Pinpoint the cell where the given text exists, returning its (x, y) midpoint coordinate. 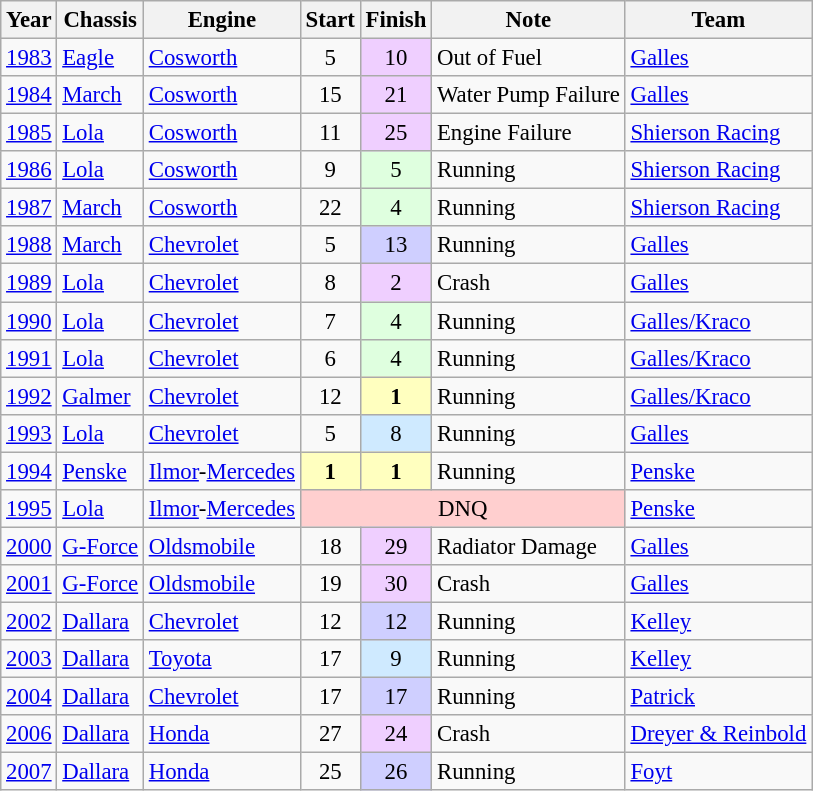
1989 (29, 283)
DNQ (462, 509)
26 (396, 772)
2003 (29, 659)
24 (396, 734)
Eagle (100, 58)
22 (330, 208)
Out of Fuel (529, 58)
Engine Failure (529, 133)
10 (396, 58)
1983 (29, 58)
18 (330, 546)
1986 (29, 170)
Finish (396, 20)
30 (396, 584)
2002 (29, 621)
Galmer (100, 396)
Year (29, 20)
Foyt (718, 772)
1994 (29, 471)
Engine (222, 20)
11 (330, 133)
2 (396, 283)
21 (396, 95)
13 (396, 245)
Chassis (100, 20)
Team (718, 20)
27 (330, 734)
1995 (29, 509)
2004 (29, 697)
Dreyer & Reinbold (718, 734)
1984 (29, 95)
Toyota (222, 659)
1987 (29, 208)
Water Pump Failure (529, 95)
Radiator Damage (529, 546)
1985 (29, 133)
1993 (29, 433)
Patrick (718, 697)
1992 (29, 396)
2007 (29, 772)
1990 (29, 321)
Start (330, 20)
29 (396, 546)
7 (330, 321)
15 (330, 95)
2001 (29, 584)
Note (529, 20)
19 (330, 584)
1991 (29, 358)
1988 (29, 245)
2006 (29, 734)
2000 (29, 546)
6 (330, 358)
